Output the [X, Y] coordinate of the center of the cell containing the given text.  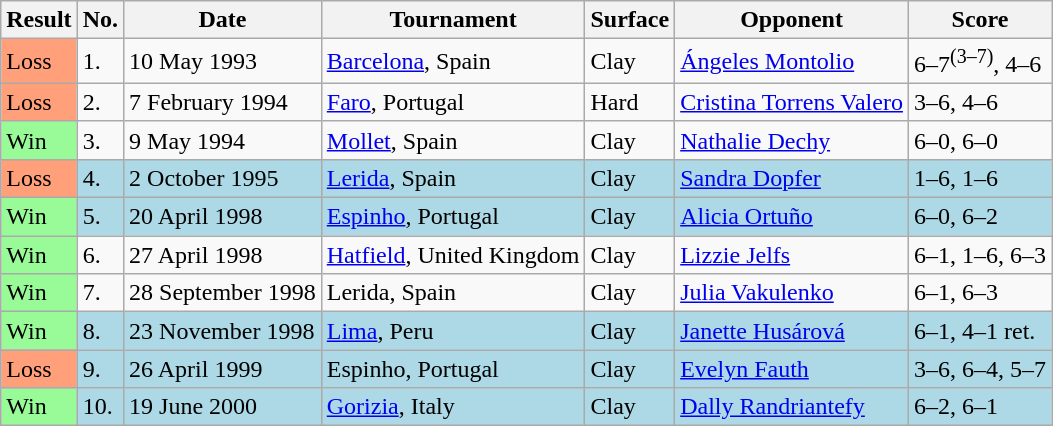
Faro, Portugal [453, 102]
6–7(3–7), 4–6 [980, 62]
Sandra Dopfer [792, 178]
Janette Husárová [792, 331]
Evelyn Fauth [792, 369]
10 May 1993 [223, 62]
Score [980, 20]
7 February 1994 [223, 102]
2 October 1995 [223, 178]
Tournament [453, 20]
Cristina Torrens Valero [792, 102]
Lima, Peru [453, 331]
6. [100, 255]
10. [100, 407]
7. [100, 293]
Ángeles Montolio [792, 62]
Hatfield, United Kingdom [453, 255]
23 November 1998 [223, 331]
9 May 1994 [223, 140]
Result [39, 20]
2. [100, 102]
Surface [630, 20]
28 September 1998 [223, 293]
Nathalie Dechy [792, 140]
8. [100, 331]
Gorizia, Italy [453, 407]
6–1, 4–1 ret. [980, 331]
Dally Randriantefy [792, 407]
27 April 1998 [223, 255]
Opponent [792, 20]
Date [223, 20]
6–0, 6–0 [980, 140]
Mollet, Spain [453, 140]
19 June 2000 [223, 407]
1–6, 1–6 [980, 178]
6–1, 1–6, 6–3 [980, 255]
4. [100, 178]
Lizzie Jelfs [792, 255]
Julia Vakulenko [792, 293]
5. [100, 217]
3. [100, 140]
6–0, 6–2 [980, 217]
26 April 1999 [223, 369]
Barcelona, Spain [453, 62]
No. [100, 20]
20 April 1998 [223, 217]
3–6, 4–6 [980, 102]
9. [100, 369]
Hard [630, 102]
1. [100, 62]
6–1, 6–3 [980, 293]
Alicia Ortuño [792, 217]
6–2, 6–1 [980, 407]
3–6, 6–4, 5–7 [980, 369]
